Output the (X, Y) coordinate of the center of the cell containing the given text.  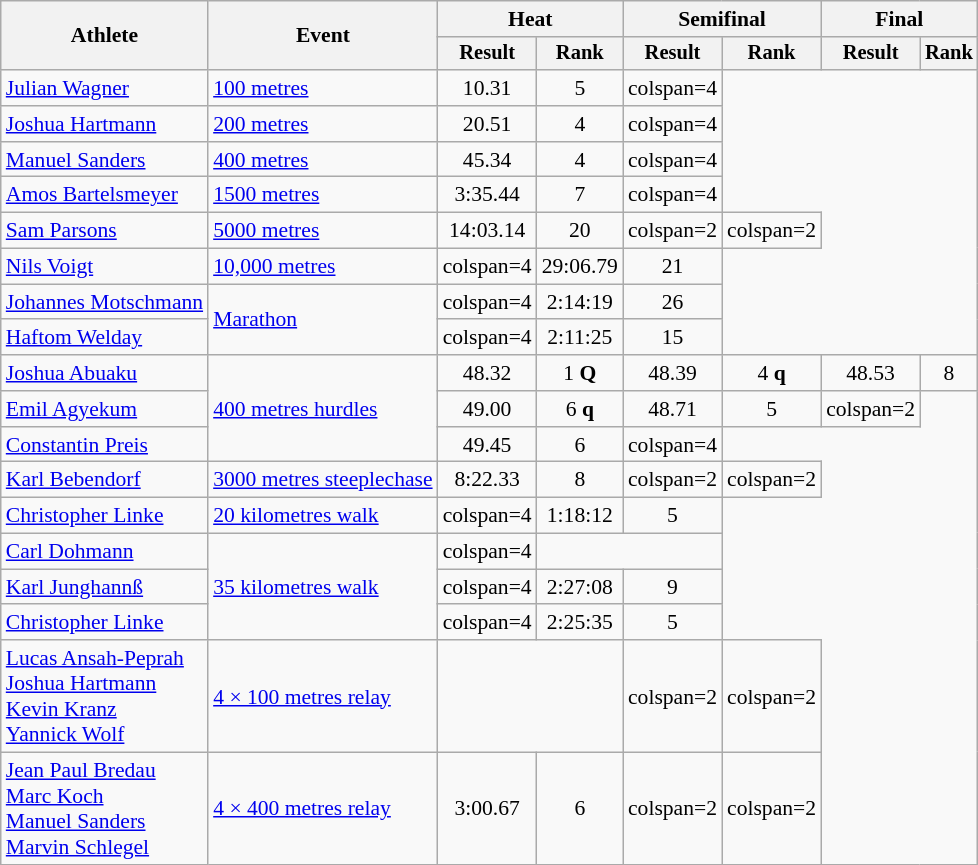
Event (323, 36)
20 kilometres walk (323, 516)
6 q (580, 409)
7 (580, 195)
Jean Paul BredauMarc KochManuel SandersMarvin Schlegel (104, 809)
48.32 (488, 373)
Joshua Hartmann (104, 124)
Heat (530, 19)
5000 metres (323, 231)
21 (672, 267)
Manuel Sanders (104, 160)
Sam Parsons (104, 231)
1:18:12 (580, 516)
4 q (772, 373)
48.71 (672, 409)
2:25:35 (580, 623)
10.31 (488, 88)
8:22.33 (488, 480)
2:27:08 (580, 587)
100 metres (323, 88)
Emil Agyekum (104, 409)
26 (672, 302)
2:14:19 (580, 302)
20 (580, 231)
35 kilometres walk (323, 588)
Carl Dohmann (104, 552)
20.51 (488, 124)
3000 metres steeplechase (323, 480)
2:11:25 (580, 338)
Julian Wagner (104, 88)
4 × 400 metres relay (323, 809)
Karl Bebendorf (104, 480)
Amos Bartelsmeyer (104, 195)
3:35.44 (488, 195)
Lucas Ansah-PeprahJoshua HartmannKevin KranzYannick Wolf (104, 696)
Semifinal (722, 19)
Haftom Welday (104, 338)
48.39 (672, 373)
45.34 (488, 160)
49.45 (488, 445)
10,000 metres (323, 267)
Joshua Abuaku (104, 373)
9 (672, 587)
Nils Voigt (104, 267)
400 metres (323, 160)
1 Q (580, 373)
Constantin Preis (104, 445)
Karl Junghannß (104, 587)
200 metres (323, 124)
49.00 (488, 409)
48.53 (870, 373)
1500 metres (323, 195)
3:00.67 (488, 809)
Marathon (323, 320)
Athlete (104, 36)
Final (900, 19)
4 × 100 metres relay (323, 696)
14:03.14 (488, 231)
400 metres hurdles (323, 408)
15 (672, 338)
29:06.79 (580, 267)
Johannes Motschmann (104, 302)
